Find where the given text appears and provide that cell's center as [X, Y] coordinate. 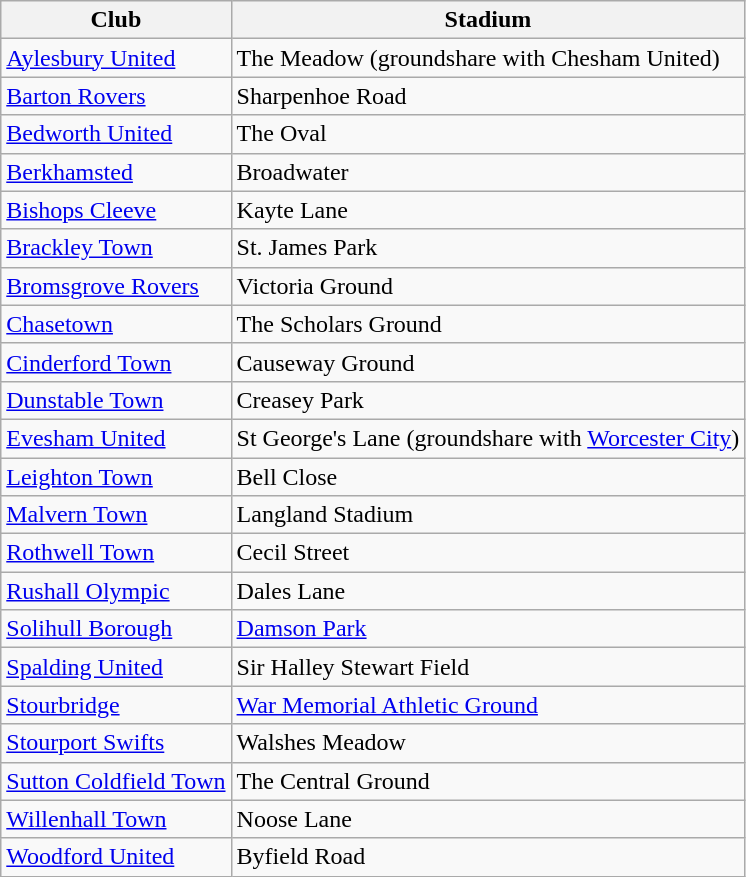
Sharpenhoe Road [488, 96]
The Central Ground [488, 781]
Stourport Swifts [116, 743]
Stourbridge [116, 705]
Solihull Borough [116, 629]
Rothwell Town [116, 553]
The Oval [488, 134]
Sutton Coldfield Town [116, 781]
Creasey Park [488, 400]
Bishops Cleeve [116, 210]
Evesham United [116, 438]
Spalding United [116, 667]
Leighton Town [116, 477]
Malvern Town [116, 515]
Stadium [488, 20]
Dales Lane [488, 591]
Broadwater [488, 172]
Bedworth United [116, 134]
St George's Lane (groundshare with Worcester City) [488, 438]
St. James Park [488, 248]
Barton Rovers [116, 96]
Causeway Ground [488, 362]
Cecil Street [488, 553]
Rushall Olympic [116, 591]
Noose Lane [488, 819]
Woodford United [116, 857]
Club [116, 20]
Willenhall Town [116, 819]
Damson Park [488, 629]
Victoria Ground [488, 286]
Bromsgrove Rovers [116, 286]
Langland Stadium [488, 515]
The Scholars Ground [488, 324]
Bell Close [488, 477]
Byfield Road [488, 857]
Berkhamsted [116, 172]
Dunstable Town [116, 400]
Kayte Lane [488, 210]
Aylesbury United [116, 58]
Walshes Meadow [488, 743]
Brackley Town [116, 248]
Sir Halley Stewart Field [488, 667]
Cinderford Town [116, 362]
The Meadow (groundshare with Chesham United) [488, 58]
Chasetown [116, 324]
War Memorial Athletic Ground [488, 705]
